Determine the [X, Y] coordinate at the center of the cell enclosing the given text.  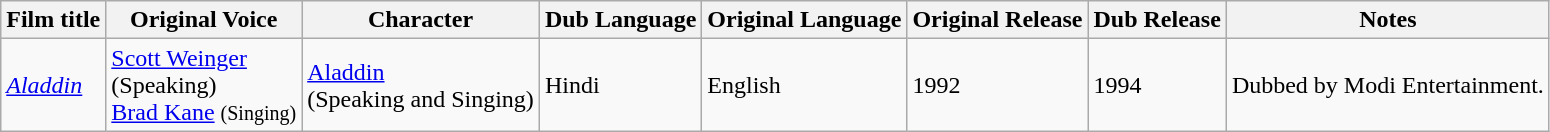
1994 [1157, 85]
Dub Release [1157, 20]
Aladdin [54, 85]
Dub Language [620, 20]
English [804, 85]
Original Language [804, 20]
Scott Weinger (Speaking) Brad Kane (Singing) [204, 85]
Aladdin (Speaking and Singing) [421, 85]
Notes [1388, 20]
Original Voice [204, 20]
Hindi [620, 85]
Character [421, 20]
Original Release [998, 20]
Film title [54, 20]
Dubbed by Modi Entertainment. [1388, 85]
1992 [998, 85]
